Scan for the cell matching the given text and deliver its (X, Y) coordinate at center. 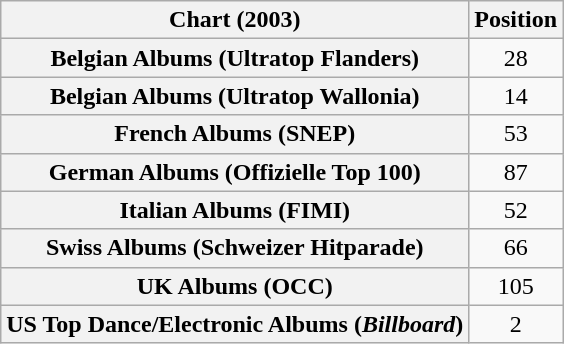
Belgian Albums (Ultratop Wallonia) (235, 96)
14 (516, 96)
53 (516, 134)
87 (516, 172)
Italian Albums (FIMI) (235, 210)
Swiss Albums (Schweizer Hitparade) (235, 248)
Belgian Albums (Ultratop Flanders) (235, 58)
UK Albums (OCC) (235, 286)
French Albums (SNEP) (235, 134)
US Top Dance/Electronic Albums (Billboard) (235, 324)
Chart (2003) (235, 20)
66 (516, 248)
105 (516, 286)
2 (516, 324)
28 (516, 58)
German Albums (Offizielle Top 100) (235, 172)
Position (516, 20)
52 (516, 210)
